Search for the cell housing the specified text and yield its [X, Y] center coordinate. 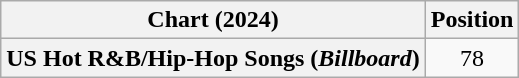
Position [472, 20]
Chart (2024) [213, 20]
78 [472, 58]
US Hot R&B/Hip-Hop Songs (Billboard) [213, 58]
